Extract the [X, Y] coordinate from the center of the cell holding the provided text.  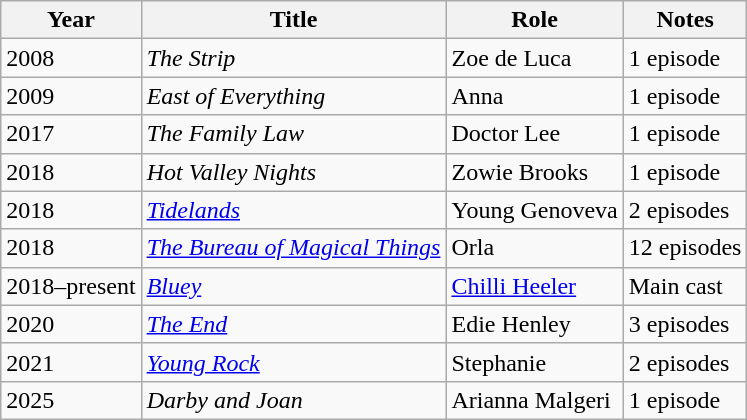
2017 [71, 134]
2009 [71, 96]
Title [294, 20]
Notes [685, 20]
Orla [534, 248]
Stephanie [534, 362]
3 episodes [685, 324]
Main cast [685, 286]
Edie Henley [534, 324]
2021 [71, 362]
Zoe de Luca [534, 58]
12 episodes [685, 248]
Arianna Malgeri [534, 400]
Chilli Heeler [534, 286]
The Family Law [294, 134]
Zowie Brooks [534, 172]
Hot Valley Nights [294, 172]
Anna [534, 96]
2018–present [71, 286]
Role [534, 20]
Year [71, 20]
Young Genoveva [534, 210]
Bluey [294, 286]
Tidelands [294, 210]
2020 [71, 324]
The Strip [294, 58]
East of Everything [294, 96]
The Bureau of Magical Things [294, 248]
The End [294, 324]
Darby and Joan [294, 400]
2008 [71, 58]
2025 [71, 400]
Young Rock [294, 362]
Doctor Lee [534, 134]
